Detect which cell encompasses the target text, then output its (x, y) center coordinate. 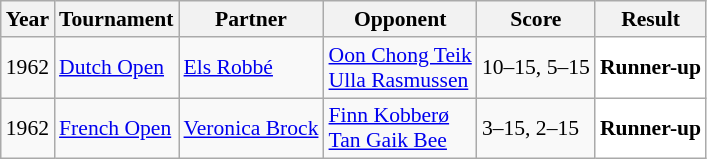
Els Robbé (252, 68)
Year (28, 19)
Partner (252, 19)
Score (536, 19)
Finn Kobberø Tan Gaik Bee (400, 128)
Dutch Open (116, 68)
Result (650, 19)
Oon Chong Teik Ulla Rasmussen (400, 68)
Veronica Brock (252, 128)
Opponent (400, 19)
French Open (116, 128)
10–15, 5–15 (536, 68)
Tournament (116, 19)
3–15, 2–15 (536, 128)
